Find where the given text appears and provide that cell's center as [x, y] coordinate. 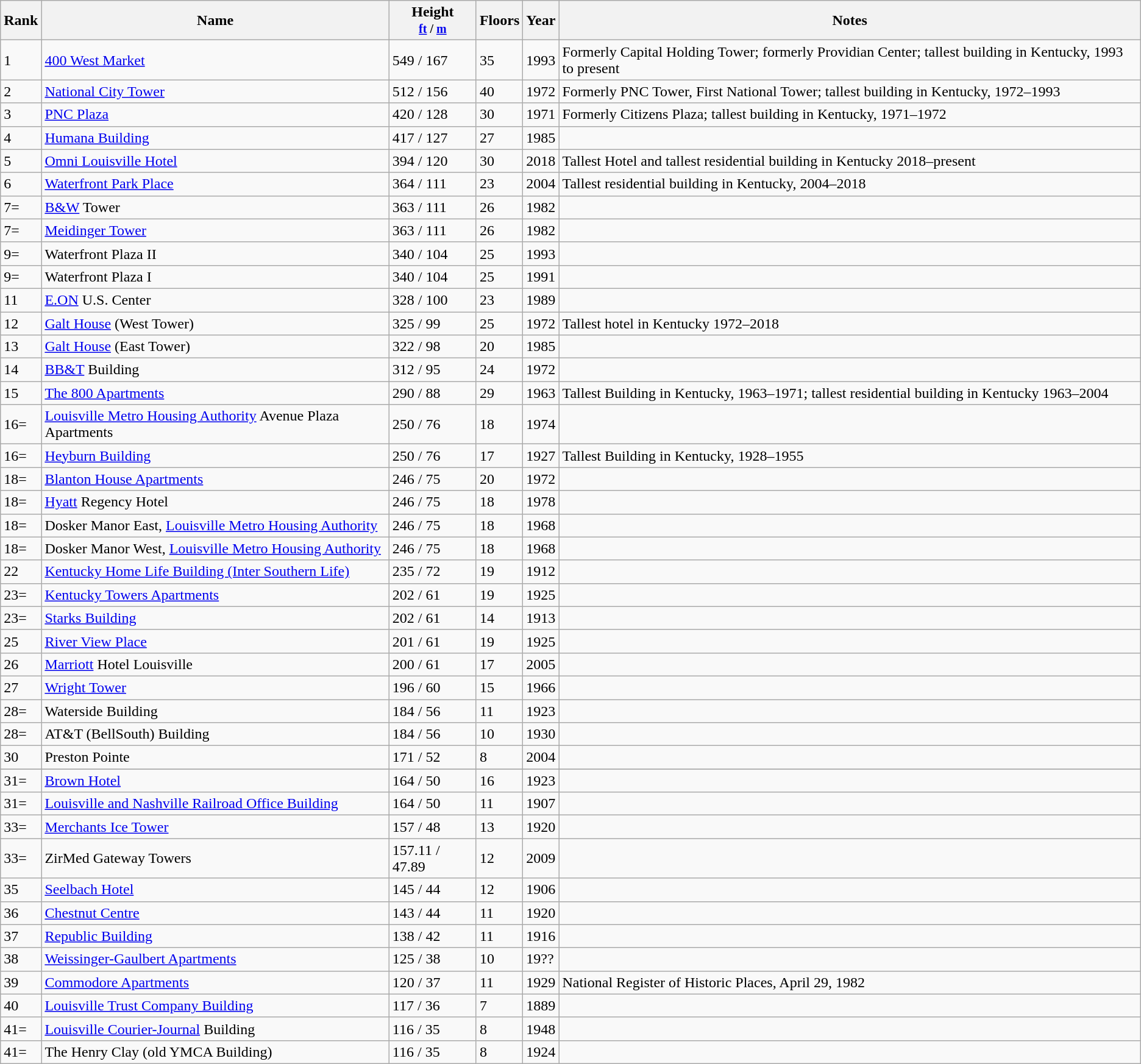
Louisville Metro Housing Authority Avenue Plaza Apartments [215, 424]
Tallest hotel in Kentucky 1972–2018 [850, 324]
1989 [541, 300]
125 / 38 [433, 959]
Seelbach Hotel [215, 890]
145 / 44 [433, 890]
157 / 48 [433, 827]
29 [499, 393]
24 [499, 370]
1924 [541, 1052]
Kentucky Home Life Building (Inter Southern Life) [215, 572]
235 / 72 [433, 572]
Merchants Ice Tower [215, 827]
Year [541, 21]
Commodore Apartments [215, 982]
1974 [541, 424]
1991 [541, 277]
Dosker Manor East, Louisville Metro Housing Authority [215, 525]
2018 [541, 161]
Tallest Building in Kentucky, 1928–1955 [850, 456]
Formerly Capital Holding Tower; formerly Providian Center; tallest building in Kentucky, 1993 to present [850, 60]
549 / 167 [433, 60]
River View Place [215, 641]
Dosker Manor West, Louisville Metro Housing Authority [215, 548]
E.ON U.S. Center [215, 300]
1916 [541, 936]
143 / 44 [433, 913]
1930 [541, 734]
420 / 128 [433, 115]
39 [21, 982]
3 [21, 115]
Louisville Trust Company Building [215, 1005]
5 [21, 161]
Notes [850, 21]
394 / 120 [433, 161]
1971 [541, 115]
2005 [541, 664]
1 [21, 60]
290 / 88 [433, 393]
Name [215, 21]
1889 [541, 1005]
1906 [541, 890]
The 800 Apartments [215, 393]
Brown Hotel [215, 781]
120 / 37 [433, 982]
171 / 52 [433, 757]
1913 [541, 618]
157.11 / 47.89 [433, 858]
Galt House (West Tower) [215, 324]
19?? [541, 959]
The Henry Clay (old YMCA Building) [215, 1052]
16 [499, 781]
Tallest residential building in Kentucky, 2004–2018 [850, 184]
37 [21, 936]
Kentucky Towers Apartments [215, 595]
328 / 100 [433, 300]
117 / 36 [433, 1005]
312 / 95 [433, 370]
PNC Plaza [215, 115]
200 / 61 [433, 664]
Humana Building [215, 138]
Hyatt Regency Hotel [215, 502]
Tallest Building in Kentucky, 1963–1971; tallest residential building in Kentucky 1963–2004 [850, 393]
196 / 60 [433, 687]
2009 [541, 858]
400 West Market [215, 60]
Formerly PNC Tower, First National Tower; tallest building in Kentucky, 1972–1993 [850, 91]
1948 [541, 1029]
4 [21, 138]
Weissinger-Gaulbert Apartments [215, 959]
201 / 61 [433, 641]
Chestnut Centre [215, 913]
Republic Building [215, 936]
Blanton House Apartments [215, 479]
Galt House (East Tower) [215, 347]
364 / 111 [433, 184]
Preston Pointe [215, 757]
36 [21, 913]
1929 [541, 982]
2 [21, 91]
1978 [541, 502]
Waterfront Plaza I [215, 277]
38 [21, 959]
B&W Tower [215, 207]
Waterside Building [215, 711]
Louisville and Nashville Railroad Office Building [215, 804]
Marriott Hotel Louisville [215, 664]
Meidinger Tower [215, 230]
1963 [541, 393]
Starks Building [215, 618]
417 / 127 [433, 138]
1907 [541, 804]
Heyburn Building [215, 456]
22 [21, 572]
Waterfront Park Place [215, 184]
Floors [499, 21]
Omni Louisville Hotel [215, 161]
322 / 98 [433, 347]
Rank [21, 21]
Louisville Courier-Journal Building [215, 1029]
138 / 42 [433, 936]
1966 [541, 687]
512 / 156 [433, 91]
Formerly Citizens Plaza; tallest building in Kentucky, 1971–1972 [850, 115]
BB&T Building [215, 370]
Tallest Hotel and tallest residential building in Kentucky 2018–present [850, 161]
7 [499, 1005]
1912 [541, 572]
National City Tower [215, 91]
Waterfront Plaza II [215, 254]
National Register of Historic Places, April 29, 1982 [850, 982]
AT&T (BellSouth) Building [215, 734]
Heightft / m [433, 21]
1927 [541, 456]
Wright Tower [215, 687]
6 [21, 184]
325 / 99 [433, 324]
ZirMed Gateway Towers [215, 858]
